Capture the cell that displays the provided text and extract its [x, y] central coordinate. 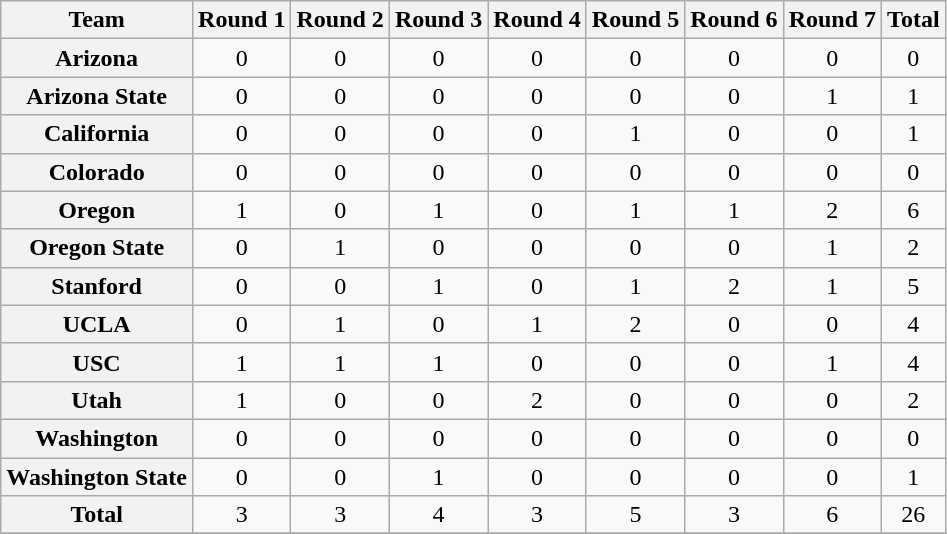
Round 1 [242, 20]
Team [97, 20]
Oregon State [97, 248]
Washington State [97, 477]
California [97, 134]
26 [914, 515]
Washington [97, 438]
Colorado [97, 172]
Stanford [97, 286]
Utah [97, 400]
Round 7 [832, 20]
Oregon [97, 210]
Arizona [97, 58]
Round 2 [340, 20]
Round 4 [537, 20]
USC [97, 362]
Round 3 [438, 20]
UCLA [97, 324]
Round 5 [635, 20]
Round 6 [734, 20]
Arizona State [97, 96]
